Find where the given text appears and provide that cell's center as [X, Y] coordinate. 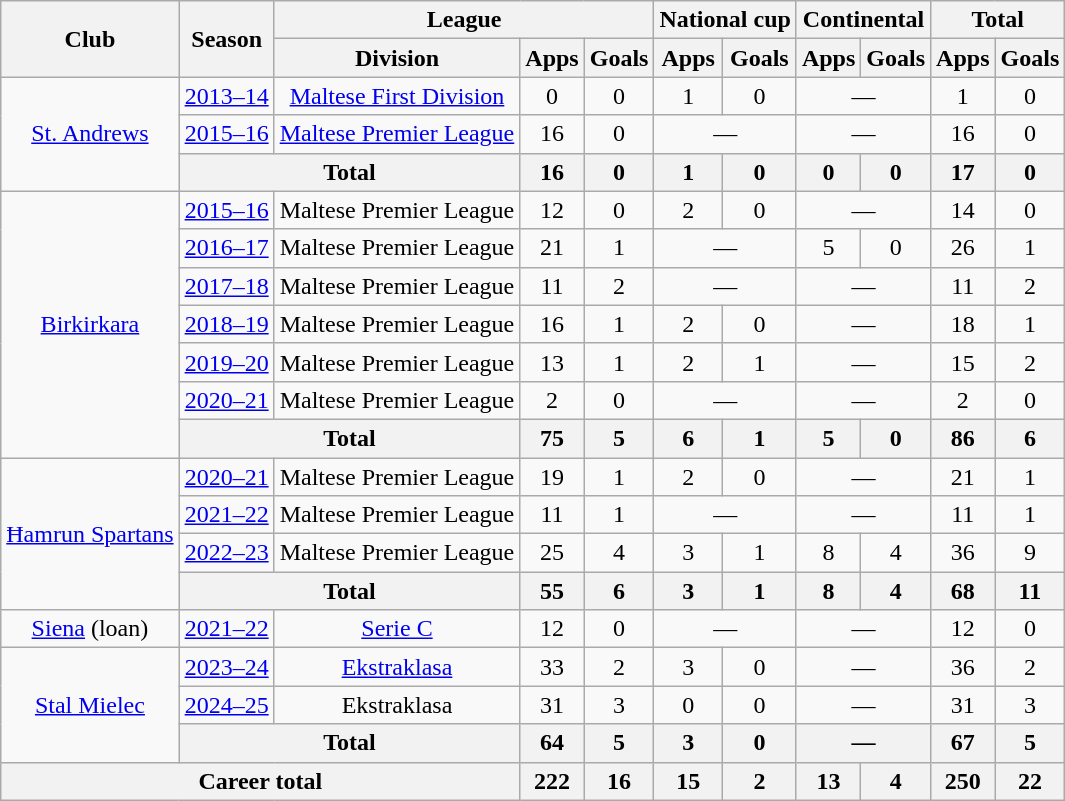
2017–18 [226, 286]
Siena (loan) [90, 629]
14 [963, 210]
55 [552, 591]
Season [226, 39]
2016–17 [226, 248]
25 [552, 553]
75 [552, 438]
St. Andrews [90, 134]
League [464, 20]
2019–20 [226, 362]
Maltese First Division [397, 96]
2018–19 [226, 324]
2022–23 [226, 553]
2023–24 [226, 667]
67 [963, 743]
64 [552, 743]
Continental [863, 20]
250 [963, 781]
18 [963, 324]
26 [963, 248]
2024–25 [226, 705]
Serie C [397, 629]
Stal Mielec [90, 705]
National cup [725, 20]
Career total [260, 781]
86 [963, 438]
33 [552, 667]
Birkirkara [90, 324]
68 [963, 591]
22 [1030, 781]
Club [90, 39]
Division [397, 58]
9 [1030, 553]
2013–14 [226, 96]
17 [963, 172]
222 [552, 781]
Ħamrun Spartans [90, 534]
19 [552, 477]
